Detect which cell encompasses the target text, then output its (x, y) center coordinate. 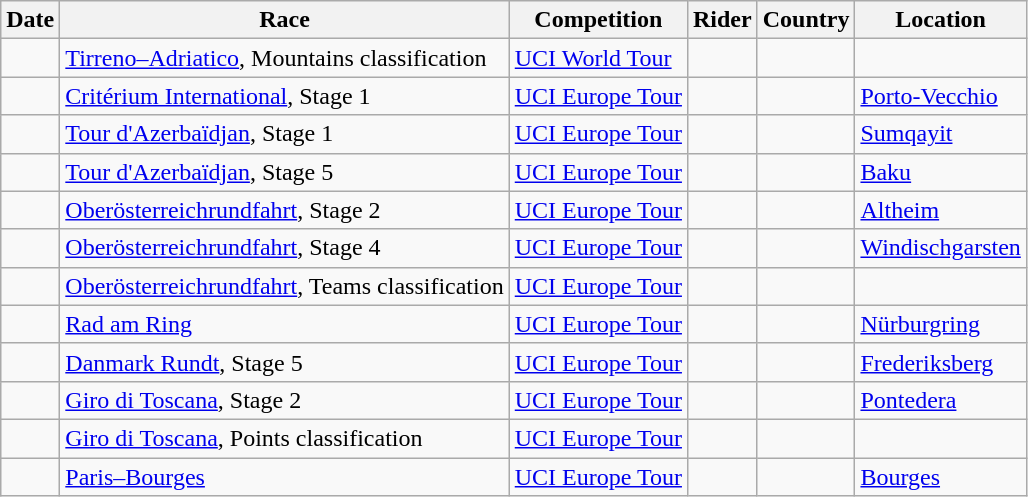
Rider (722, 20)
Giro di Toscana, Stage 2 (284, 400)
Tour d'Azerbaïdjan, Stage 5 (284, 172)
Date (30, 20)
Tirreno–Adriatico, Mountains classification (284, 58)
Sumqayit (940, 134)
UCI World Tour (598, 58)
Windischgarsten (940, 248)
Rad am Ring (284, 324)
Frederiksberg (940, 362)
Competition (598, 20)
Danmark Rundt, Stage 5 (284, 362)
Oberösterreichrundfahrt, Teams classification (284, 286)
Paris–Bourges (284, 477)
Country (806, 20)
Nürburgring (940, 324)
Altheim (940, 210)
Bourges (940, 477)
Location (940, 20)
Porto-Vecchio (940, 96)
Tour d'Azerbaïdjan, Stage 1 (284, 134)
Oberösterreichrundfahrt, Stage 4 (284, 248)
Pontedera (940, 400)
Oberösterreichrundfahrt, Stage 2 (284, 210)
Race (284, 20)
Giro di Toscana, Points classification (284, 438)
Critérium International, Stage 1 (284, 96)
Baku (940, 172)
